Find where the given text appears and provide that cell's center as (x, y) coordinate. 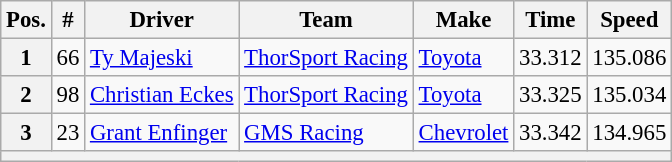
Chevrolet (463, 133)
2 (26, 95)
Grant Enfinger (162, 133)
33.325 (550, 95)
Driver (162, 20)
33.342 (550, 133)
Pos. (26, 20)
Time (550, 20)
Make (463, 20)
66 (68, 58)
Speed (630, 20)
135.086 (630, 58)
Christian Eckes (162, 95)
GMS Racing (326, 133)
134.965 (630, 133)
3 (26, 133)
Team (326, 20)
Ty Majeski (162, 58)
33.312 (550, 58)
135.034 (630, 95)
98 (68, 95)
23 (68, 133)
1 (26, 58)
# (68, 20)
